Identify which cell holds the provided text, then report its (X, Y) central coordinate. 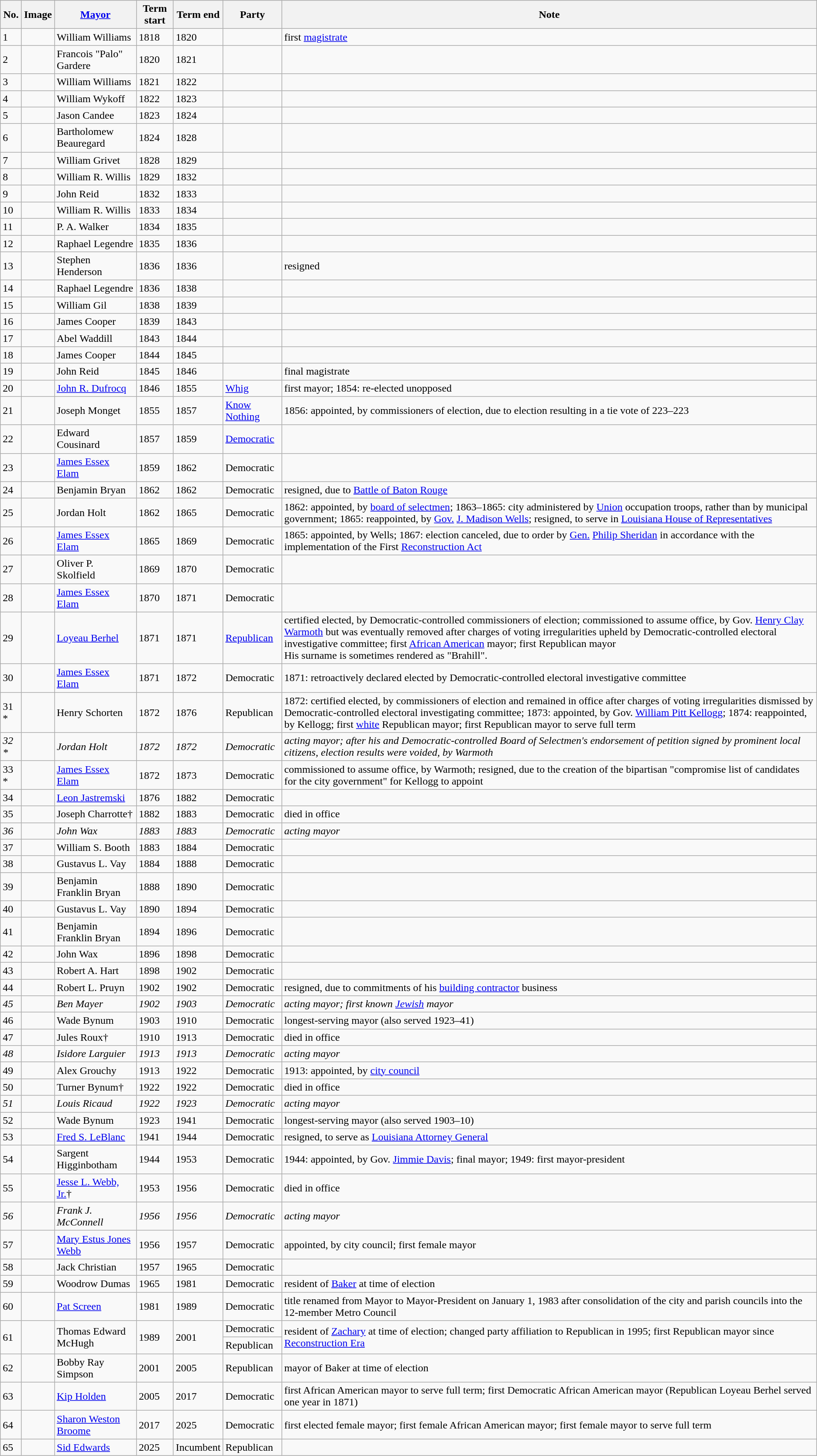
Bobby Ray Simpson (95, 1368)
Sharon Weston Broome (95, 1425)
54 (11, 1160)
14 (11, 289)
30 (11, 678)
Term end (198, 15)
13 (11, 266)
first elected female mayor; first female African American mayor; first female mayor to serve full term (549, 1425)
first African American mayor to serve full term; first Democratic African American mayor (Republican Loyeau Berhel served one year in 1871) (549, 1396)
Note (549, 15)
21 (11, 410)
37 (11, 847)
44 (11, 987)
Mary Estus Jones Webb (95, 1244)
63 (11, 1396)
Isidore Larguier (95, 1054)
Edward Cousinard (95, 439)
11 (11, 227)
46 (11, 1021)
Benjamin Bryan (95, 490)
34 (11, 798)
Term start (154, 15)
1913: appointed, by city council (549, 1070)
18 (11, 355)
2 (11, 59)
P. A. Walker (95, 227)
resident of Zachary at time of election; changed party affiliation to Republican in 1995; first Republican mayor since Reconstruction Era (549, 1337)
Robert L. Pruyn (95, 987)
1873 (198, 775)
20 (11, 388)
57 (11, 1244)
23 (11, 467)
mayor of Baker at time of election (549, 1368)
William Wykoff (95, 99)
first magistrate (549, 37)
Joseph Monget (95, 410)
24 (11, 490)
Oliver P. Skolfield (95, 569)
33 * (11, 775)
17 (11, 338)
41 (11, 932)
Abel Waddill (95, 338)
16 (11, 322)
38 (11, 864)
15 (11, 305)
4 (11, 99)
Jason Candee (95, 115)
Image (38, 15)
43 (11, 971)
61 (11, 1337)
Thomas Edward McHugh (95, 1337)
resigned, due to Battle of Baton Rouge (549, 490)
Frank J. McConnell (95, 1216)
59 (11, 1284)
Woodrow Dumas (95, 1284)
9 (11, 193)
42 (11, 954)
Mayor (95, 15)
22 (11, 439)
32 * (11, 747)
48 (11, 1054)
Loyeau Berhel (95, 638)
7 (11, 160)
first mayor; 1854: re-elected unopposed (549, 388)
55 (11, 1188)
Incumbent (198, 1447)
final magistrate (549, 372)
Louis Ricaud (95, 1104)
49 (11, 1070)
Francois "Palo" Gardere (95, 59)
26 (11, 540)
Alex Grouchy (95, 1070)
1871: retroactively declared elected by Democratic-controlled electoral investigative committee (549, 678)
3 (11, 82)
28 (11, 597)
Bartholomew Beauregard (95, 138)
47 (11, 1037)
64 (11, 1425)
51 (11, 1104)
8 (11, 177)
19 (11, 372)
Pat Screen (95, 1306)
Jules Roux† (95, 1037)
60 (11, 1306)
resigned, to serve as Louisiana Attorney General (549, 1137)
1856: appointed, by commissioners of election, due to election resulting in a tie vote of 223–223 (549, 410)
1818 (154, 37)
Sargent Higginbotham (95, 1160)
27 (11, 569)
resigned (549, 266)
Leon Jastremski (95, 798)
longest-serving mayor (also served 1923–41) (549, 1021)
40 (11, 909)
62 (11, 1368)
Stephen Henderson (95, 266)
65 (11, 1447)
No. (11, 15)
29 (11, 638)
Henry Schorten (95, 713)
Ben Mayer (95, 1004)
resident of Baker at time of election (549, 1284)
resigned, due to commitments of his building contractor business (549, 987)
1 (11, 37)
58 (11, 1267)
35 (11, 814)
John R. Dufrocq (95, 388)
31 * (11, 713)
William Grivet (95, 160)
1944: appointed, by Gov. Jimmie Davis; final mayor; 1949: first mayor-president (549, 1160)
Kip Holden (95, 1396)
William S. Booth (95, 847)
title renamed from Mayor to Mayor-President on January 1, 1983 after consolidation of the city and parish councils into the 12-member Metro Council (549, 1306)
50 (11, 1087)
6 (11, 138)
William Gil (95, 305)
Turner Bynum† (95, 1087)
Party (252, 15)
longest-serving mayor (also served 1903–10) (549, 1120)
36 (11, 831)
Sid Edwards (95, 1447)
53 (11, 1137)
Fred S. LeBlanc (95, 1137)
Joseph Charrotte† (95, 814)
Know Nothing (252, 410)
39 (11, 886)
appointed, by city council; first female mayor (549, 1244)
10 (11, 210)
Robert A. Hart (95, 971)
25 (11, 513)
acting mayor; first known Jewish mayor (549, 1004)
Whig (252, 388)
5 (11, 115)
56 (11, 1216)
Jesse L. Webb, Jr.† (95, 1188)
12 (11, 243)
52 (11, 1120)
45 (11, 1004)
Jack Christian (95, 1267)
